Find where the given text appears and provide that cell's center as (X, Y) coordinate. 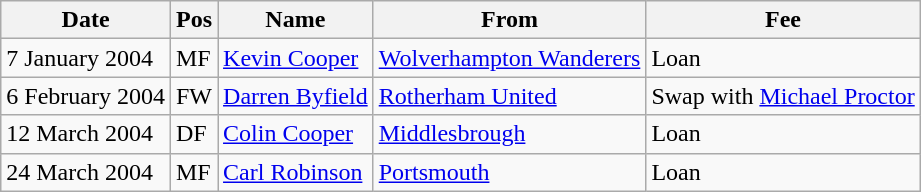
6 February 2004 (86, 96)
Rotherham United (510, 96)
Swap with Michael Proctor (783, 96)
Fee (783, 20)
Date (86, 20)
DF (194, 134)
Carl Robinson (296, 172)
Colin Cooper (296, 134)
Name (296, 20)
Kevin Cooper (296, 58)
FW (194, 96)
Middlesbrough (510, 134)
From (510, 20)
12 March 2004 (86, 134)
7 January 2004 (86, 58)
Pos (194, 20)
Wolverhampton Wanderers (510, 58)
Portsmouth (510, 172)
Darren Byfield (296, 96)
24 March 2004 (86, 172)
